Extract the (X, Y) coordinate from the center of the cell holding the provided text.  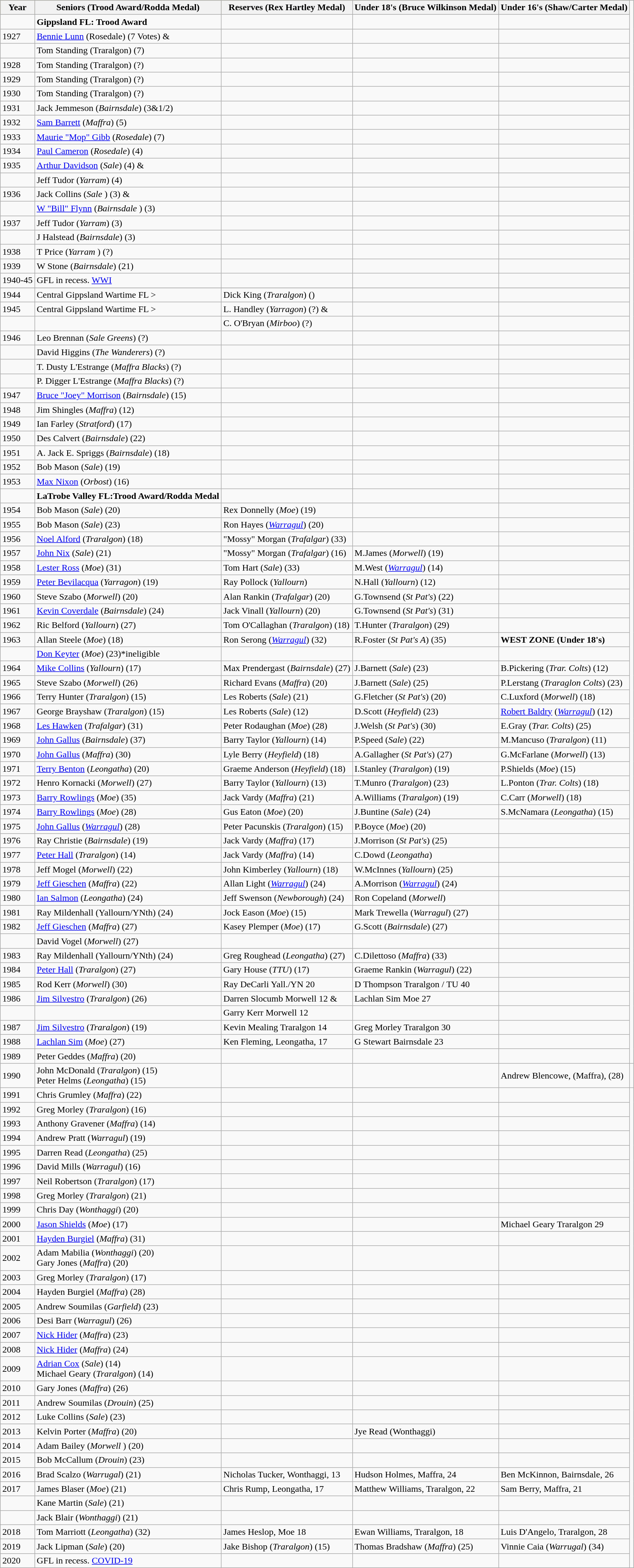
WEST ZONE (Under 18's) (564, 640)
Jim Silvestro (Traralgon) (19) (128, 1027)
Jack Vardy (Maffra) (17) (287, 840)
1964 (17, 668)
P.Shields (Moe) (15) (564, 769)
Leo Brennan (Sale Greens) (?) (128, 338)
W.McInnes (Yallourn) (25) (425, 869)
Robert Baldry (Warragul) (12) (564, 711)
L.Ponton (Trar. Colts) (18) (564, 783)
Vinnie Caia (Warrugal) (34) (564, 1546)
1967 (17, 711)
Jake Bishop (Traralgon) (15) (287, 1546)
1999 (17, 1210)
Peter Hall (Traralgon) (14) (128, 855)
2018 (17, 1532)
Thomas Bradshaw (Maffra) (25) (425, 1546)
Lachlan Sim Moe 27 (425, 999)
Gippsland FL: Trood Award (128, 22)
1927 (17, 36)
Lester Ross (Moe) (31) (128, 568)
Hayden Burgiel (Maffra) (31) (128, 1239)
J.Welsh (St Pat's) (30) (425, 726)
1936 (17, 194)
John Kimberley (Yallourn) (18) (287, 869)
Jack Collins (Sale ) (3) & (128, 194)
1954 (17, 510)
Barry Taylor (Yallourn) (14) (287, 740)
Bob Mason (Sale) (23) (128, 525)
Ian Salmon (Leongatha) (24) (128, 898)
Alan Rankin (Trafalgar) (20) (287, 596)
Nicholas Tucker, Wonthaggi, 13 (287, 1474)
J.Barnett (Sale) (23) (425, 668)
2002 (17, 1258)
1952 (17, 467)
Ben McKinnon, Bairnsdale, 26 (564, 1474)
Chris Day (Wonthaggi) (20) (128, 1210)
Les Roberts (Sale) (12) (287, 711)
2000 (17, 1224)
Jack Vardy (Maffra) (21) (287, 797)
1949 (17, 424)
J Halstead (Bairnsdale) (3) (128, 237)
John Gallus (Maffra) (30) (128, 754)
Paul Cameron (Rosedale) (4) (128, 151)
D Thompson Traralgon / TU 40 (425, 984)
Peter Geddes (Maffra) (20) (128, 1056)
Luis D'Angelo, Traralgon, 28 (564, 1532)
G Stewart Bairnsdale 23 (425, 1042)
David Mills (Warragul) (16) (128, 1167)
1948 (17, 409)
1933 (17, 137)
Maurie "Mop" Gibb (Rosedale) (7) (128, 137)
1992 (17, 1109)
M.Mancuso (Traralgon) (11) (564, 740)
Jim Shingles (Maffra) (12) (128, 409)
1959 (17, 582)
Tom Hart (Sale) (33) (287, 568)
1982 (17, 927)
Chris Grumley (Maffra) (22) (128, 1095)
1937 (17, 223)
B.Pickering (Trar. Colts) (12) (564, 668)
2004 (17, 1292)
2015 (17, 1460)
Nick Hider (Maffra) (24) (128, 1349)
Andrew Soumilas (Garfield) (23) (128, 1306)
J.Barnett (Sale) (25) (425, 683)
1979 (17, 884)
1958 (17, 568)
M.James (Morwell) (19) (425, 553)
1975 (17, 826)
Richard Evans (Maffra) (20) (287, 683)
John Gallus (Bairnsdale) (37) (128, 740)
T Price (Yarram ) (?) (128, 252)
Ron Hayes (Warragul) (20) (287, 525)
Adrian Cox (Sale) (14)Michael Geary (Traralgon) (14) (128, 1369)
LaTrobe Valley FL:Trood Award/Rodda Medal (128, 496)
P. Digger L'Estrange (Maffra Blacks) (?) (128, 381)
1960 (17, 596)
Steve Szabo (Morwell) (20) (128, 596)
2005 (17, 1306)
John Gallus (Warragul) (28) (128, 826)
1970 (17, 754)
1973 (17, 797)
Les Roberts (Sale) (21) (287, 697)
J.Morrison (St Pat's) (25) (425, 840)
Jeff Tudor (Yarram) (3) (128, 223)
A.Morrison (Warragul) (24) (425, 884)
Andrew Pratt (Warragul) (19) (128, 1138)
T.Hunter (Traralgon) (29) (425, 625)
James Blaser (Moe) (21) (128, 1489)
Barry Taylor (Yallourn) (13) (287, 783)
Anthony Gravener (Maffra) (14) (128, 1124)
R.Foster (St Pat's A) (35) (425, 640)
Ric Belford (Yallourn) (27) (128, 625)
David Vogel (Morwell) (27) (128, 941)
Kane Martin (Sale) (21) (128, 1503)
1956 (17, 539)
Jack Jemmeson (Bairnsdale) (3&1/2) (128, 108)
Mark Trewella (Warragul) (27) (425, 912)
Jock Eason (Moe) (15) (287, 912)
Year (17, 8)
1938 (17, 252)
G.McFarlane (Morwell) (13) (564, 754)
2003 (17, 1277)
S.McNamara (Leongatha) (15) (564, 812)
C. O'Bryan (Mirboo) (?) (287, 323)
1961 (17, 611)
Henro Kornacki (Morwell) (27) (128, 783)
2010 (17, 1388)
1955 (17, 525)
1996 (17, 1167)
2013 (17, 1431)
Bob Mason (Sale) (20) (128, 510)
T.Munro (Traralgon) (23) (425, 783)
Nick Hider (Maffra) (23) (128, 1335)
1946 (17, 338)
Don Keyter (Moe) (23)*ineligible (128, 654)
1994 (17, 1138)
Ray Pollock (Yallourn) (287, 582)
Darren Slocumb Morwell 12 & (287, 999)
1997 (17, 1181)
C.Dilettoso (Maffra) (33) (425, 956)
1972 (17, 783)
Greg Morley Traralgon 30 (425, 1027)
"Mossy" Morgan (Trafalgar) (33) (287, 539)
Andrew Soumilas (Drouin) (25) (128, 1403)
Dick King (Traralgon) () (287, 295)
1934 (17, 151)
Jack Vinall (Yallourn) (20) (287, 611)
1984 (17, 970)
2009 (17, 1369)
Luke Collins (Sale) (23) (128, 1417)
James Heslop, Moe 18 (287, 1532)
Neil Robertson (Traralgon) (17) (128, 1181)
Mike Collins (Yallourn) (17) (128, 668)
Tom Marriott (Leongatha) (32) (128, 1532)
G.Townsend (St Pat's) (22) (425, 596)
George Brayshaw (Traralgon) (15) (128, 711)
Michael Geary Traralgon 29 (564, 1224)
1950 (17, 439)
Lyle Berry (Heyfield) (18) (287, 754)
Chris Rump, Leongatha, 17 (287, 1489)
1957 (17, 553)
"Mossy" Morgan (Trafalgar) (16) (287, 553)
Ian Farley (Stratford) (17) (128, 424)
2019 (17, 1546)
1968 (17, 726)
Gary House (TTU) (17) (287, 970)
Ron Serong (Warragul) (32) (287, 640)
Gary Jones (Maffra) (26) (128, 1388)
P.Lerstang (Traraglon Colts) (23) (564, 683)
1981 (17, 912)
Ken Fleming, Leongatha, 17 (287, 1042)
1929 (17, 79)
Matthew Williams, Traralgon, 22 (425, 1489)
2011 (17, 1403)
2008 (17, 1349)
2007 (17, 1335)
1987 (17, 1027)
Ray DeCarli Yall./YN 20 (287, 984)
Seniors (Trood Award/Rodda Medal) (128, 8)
Jye Read (Wonthaggi) (425, 1431)
Greg Roughead (Leongatha) (27) (287, 956)
Arthur Davidson (Sale) (4) & (128, 165)
G.Fletcher (St Pat's) (20) (425, 697)
Max Prendergast (Bairnsdale) (27) (287, 668)
E.Gray (Trar. Colts) (25) (564, 726)
Greg Morley (Traralgon) (21) (128, 1196)
Steve Szabo (Morwell) (26) (128, 683)
Tom O'Callaghan (Traralgon) (18) (287, 625)
Noel Alford (Traralgon) (18) (128, 539)
T. Dusty L'Estrange (Maffra Blacks) (?) (128, 366)
Gus Eaton (Moe) (20) (287, 812)
C.Carr (Morwell) (18) (564, 797)
1977 (17, 855)
2012 (17, 1417)
Kelvin Porter (Maffra) (20) (128, 1431)
Sam Barrett (Maffra) (5) (128, 122)
Jeff Tudor (Yarram) (4) (128, 180)
1988 (17, 1042)
Graeme Rankin (Warragul) (22) (425, 970)
Terry Hunter (Traralgon) (15) (128, 697)
2006 (17, 1320)
1990 (17, 1076)
G.Scott (Bairnsdale) (27) (425, 927)
1930 (17, 94)
Barry Rowlings (Moe) (35) (128, 797)
1993 (17, 1124)
Adam Bailey (Morwell ) (20) (128, 1446)
1991 (17, 1095)
Brad Scalzo (Warrugal) (21) (128, 1474)
A. Jack E. Spriggs (Bairnsdale) (18) (128, 453)
1965 (17, 683)
Jeff Mogel (Morwell) (22) (128, 869)
2017 (17, 1489)
Jeff Swenson (Newborough) (24) (287, 898)
I.Stanley (Traralgon) (19) (425, 769)
1951 (17, 453)
1962 (17, 625)
1940-45 (17, 280)
Jack Blair (Wonthaggi) (21) (128, 1517)
Rod Kerr (Morwell) (30) (128, 984)
1932 (17, 122)
Ray Christie (Bairnsdale) (19) (128, 840)
M.West (Warragul) (14) (425, 568)
Adam Mabilia (Wonthaggi) (20)Gary Jones (Maffra) (20) (128, 1258)
1939 (17, 266)
1944 (17, 295)
1978 (17, 869)
G.Townsend (St Pat's) (31) (425, 611)
Graeme Anderson (Heyfield) (18) (287, 769)
1969 (17, 740)
Tom Standing (Traralgon) (7) (128, 51)
Jim Silvestro (Traralgon) (26) (128, 999)
Barry Rowlings (Moe) (28) (128, 812)
N.Hall (Yallourn) (12) (425, 582)
Desi Barr (Warragul) (26) (128, 1320)
Bennie Lunn (Rosedale) (7 Votes) & (128, 36)
Les Hawken (Trafalgar) (31) (128, 726)
Peter Pacunskis (Traralgon) (15) (287, 826)
J.Buntine (Sale) (24) (425, 812)
1998 (17, 1196)
John Nix (Sale) (21) (128, 553)
2001 (17, 1239)
1953 (17, 482)
Des Calvert (Bairnsdale) (22) (128, 439)
Greg Morley (Traralgon) (17) (128, 1277)
Allan Steele (Moe) (18) (128, 640)
A.Williams (Traralgon) (19) (425, 797)
Max Nixon (Orbost) (16) (128, 482)
Hudson Holmes, Maffra, 24 (425, 1474)
Under 18's (Bruce Wilkinson Medal) (425, 8)
1945 (17, 309)
1966 (17, 697)
GFL in recess. WWI (128, 280)
Bob Mason (Sale) (19) (128, 467)
Allan Light (Warragul) (24) (287, 884)
Kevin Mealing Traralgon 14 (287, 1027)
P.Boyce (Moe) (20) (425, 826)
Bob McCallum (Drouin) (23) (128, 1460)
1989 (17, 1056)
2016 (17, 1474)
Kasey Plemper (Moe) (17) (287, 927)
Kevin Coverdale (Bairnsdale) (24) (128, 611)
Jack Lipman (Sale) (20) (128, 1546)
Peter Hall (Traralgon) (27) (128, 970)
2014 (17, 1446)
Under 16's (Shaw/Carter Medal) (564, 8)
Terry Benton (Leongatha) (20) (128, 769)
1971 (17, 769)
1985 (17, 984)
Rex Donnelly (Moe) (19) (287, 510)
W "Bill" Flynn (Bairnsdale ) (3) (128, 209)
L. Handley (Yarragon) (?) & (287, 309)
W Stone (Bairnsdale) (21) (128, 266)
A.Gallagher (St Pat's) (27) (425, 754)
2020 (17, 1560)
Ron Copeland (Morwell) (425, 898)
Andrew Blencowe, (Maffra), (28) (564, 1076)
John McDonald (Traralgon) (15)Peter Helms (Leongatha) (15) (128, 1076)
Jack Vardy (Maffra) (14) (287, 855)
David Higgins (The Wanderers) (?) (128, 352)
P.Speed (Sale) (22) (425, 740)
Garry Kerr Morwell 12 (287, 1013)
Peter Rodaughan (Moe) (28) (287, 726)
Hayden Burgiel (Maffra) (28) (128, 1292)
Peter Bevilacqua (Yarragon) (19) (128, 582)
1983 (17, 956)
Jeff Gieschen (Maffra) (22) (128, 884)
1931 (17, 108)
Greg Morley (Traralgon) (16) (128, 1109)
1986 (17, 999)
1980 (17, 898)
GFL in recess. COVID-19 (128, 1560)
Lachlan Sim (Moe) (27) (128, 1042)
1974 (17, 812)
Sam Berry, Maffra, 21 (564, 1489)
D.Scott (Heyfield) (23) (425, 711)
1935 (17, 165)
Jason Shields (Moe) (17) (128, 1224)
1928 (17, 65)
1995 (17, 1153)
1963 (17, 640)
Ewan Williams, Traralgon, 18 (425, 1532)
C.Dowd (Leongatha) (425, 855)
Darren Read (Leongatha) (25) (128, 1153)
Jeff Gieschen (Maffra) (27) (128, 927)
Reserves (Rex Hartley Medal) (287, 8)
1947 (17, 395)
1976 (17, 840)
Bruce "Joey" Morrison (Bairnsdale) (15) (128, 395)
C.Luxford (Morwell) (18) (564, 697)
